Provide the (x, y) coordinate of the cell's center where the given text is located.  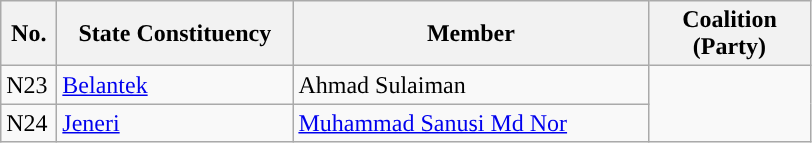
Coalition (Party) (730, 34)
Jeneri (175, 123)
State Constituency (175, 34)
N24 (29, 123)
Muhammad Sanusi Md Nor (471, 123)
Member (471, 34)
N23 (29, 85)
No. (29, 34)
Belantek (175, 85)
Ahmad Sulaiman (471, 85)
